Capture the cell that displays the provided text and extract its [x, y] central coordinate. 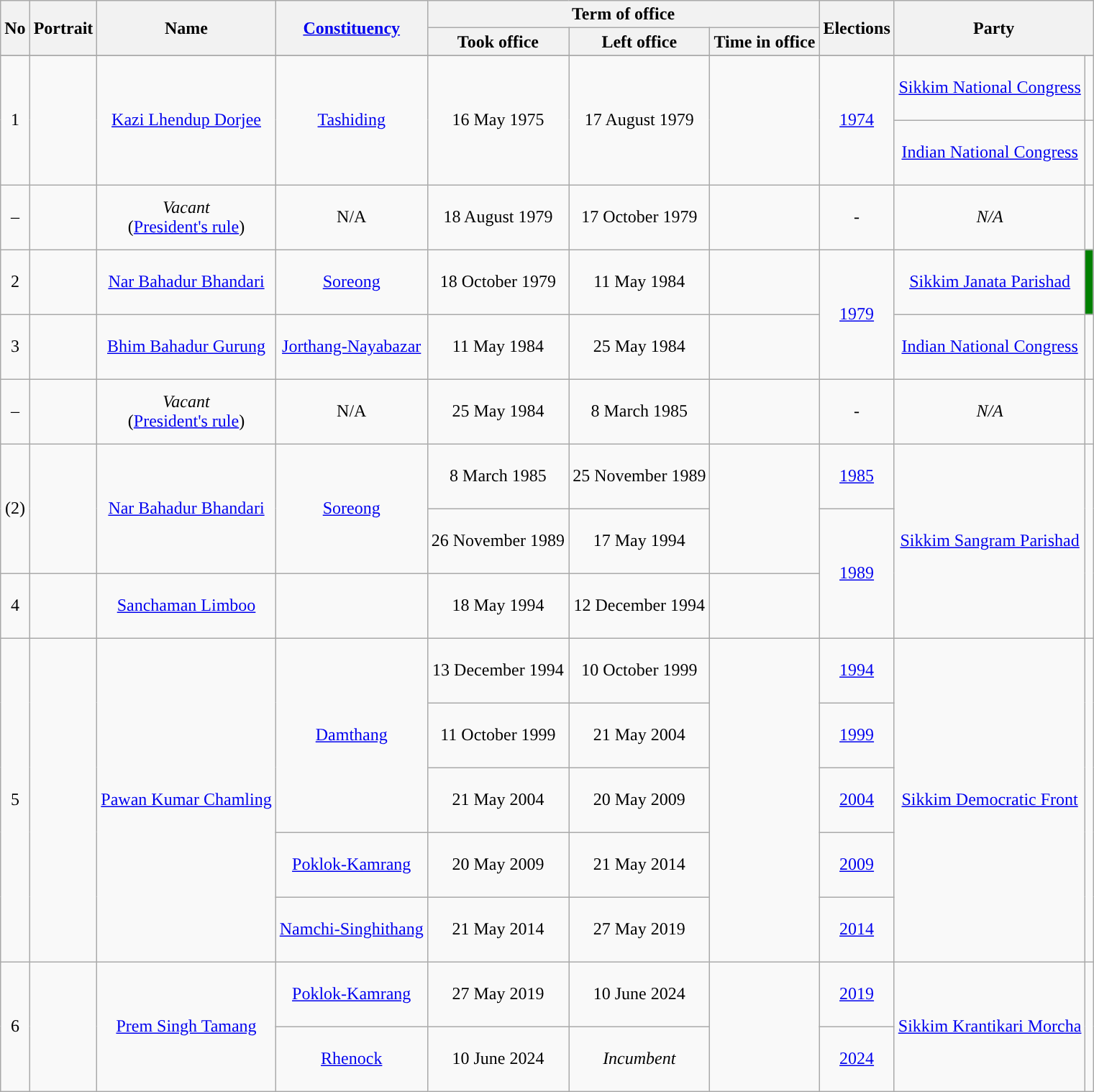
Term of office [623, 14]
Rhenock [351, 1059]
Portrait [63, 28]
Party [994, 28]
5 [15, 800]
18 October 1979 [498, 282]
12 December 1994 [639, 606]
Sikkim Democratic Front [990, 800]
Bhim Bahadur Gurung [186, 347]
2009 [857, 865]
Kazi Lhendup Dorjee [186, 120]
2004 [857, 800]
13 December 1994 [498, 670]
3 [15, 347]
6 [15, 1027]
Sikkim Sangram Parishad [990, 541]
26 November 1989 [498, 541]
2014 [857, 929]
Sikkim Krantikari Morcha [990, 1027]
Constituency [351, 28]
1985 [857, 476]
11 October 1999 [498, 735]
1989 [857, 573]
Elections [857, 28]
Prem Singh Tamang [186, 1027]
Time in office [765, 42]
Namchi-Singhithang [351, 929]
1994 [857, 670]
1979 [857, 314]
Incumbent [639, 1059]
1974 [857, 120]
Jorthang-Nayabazar [351, 347]
Sanchaman Limboo [186, 606]
Pawan Kumar Chamling [186, 800]
17 May 1994 [639, 541]
(2) [15, 509]
16 May 1975 [498, 120]
2 [15, 282]
Damthang [351, 735]
Sikkim National Congress [990, 88]
Tashiding [351, 120]
Left office [639, 42]
18 August 1979 [498, 217]
Sikkim Janata Parishad [990, 282]
Name [186, 28]
18 May 1994 [498, 606]
No [15, 28]
17 August 1979 [639, 120]
4 [15, 606]
25 November 1989 [639, 476]
1 [15, 120]
2019 [857, 994]
1999 [857, 735]
10 October 1999 [639, 670]
17 October 1979 [639, 217]
2024 [857, 1059]
Took office [498, 42]
